Detect which cell encompasses the target text, then output its [X, Y] center coordinate. 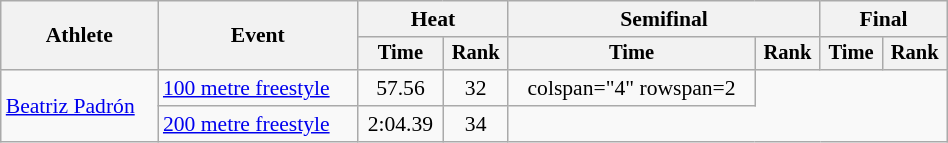
Final [884, 19]
100 metre freestyle [258, 88]
2:04.39 [400, 124]
57.56 [400, 88]
Beatriz Padrón [80, 106]
200 metre freestyle [258, 124]
Semifinal [664, 19]
colspan="4" rowspan=2 [632, 88]
Heat [433, 19]
34 [476, 124]
Event [258, 36]
32 [476, 88]
Athlete [80, 36]
